Detect which cell encompasses the target text, then output its (X, Y) center coordinate. 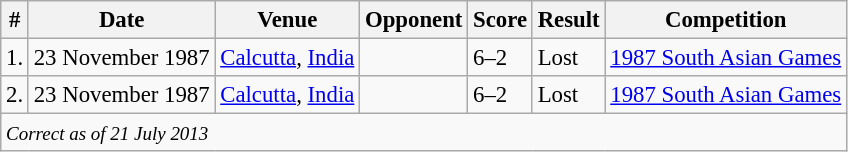
Venue (288, 20)
Result (568, 20)
# (15, 20)
Date (121, 20)
2. (15, 95)
Competition (726, 20)
Correct as of 21 July 2013 (424, 133)
1. (15, 58)
Score (500, 20)
Opponent (414, 20)
